Search for the cell housing the specified text and yield its [X, Y] center coordinate. 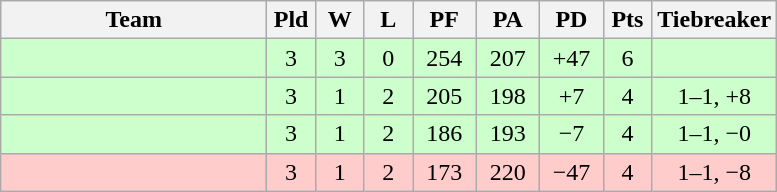
PF [444, 20]
198 [508, 96]
Tiebreaker [714, 20]
PA [508, 20]
1–1, +8 [714, 96]
207 [508, 58]
W [340, 20]
PD [572, 20]
0 [388, 58]
+47 [572, 58]
220 [508, 172]
205 [444, 96]
1–1, −8 [714, 172]
L [388, 20]
193 [508, 134]
Pld [292, 20]
Team [134, 20]
186 [444, 134]
173 [444, 172]
254 [444, 58]
1–1, −0 [714, 134]
−7 [572, 134]
+7 [572, 96]
Pts [628, 20]
6 [628, 58]
−47 [572, 172]
